Extract the (x, y) coordinate from the center of the cell holding the provided text.  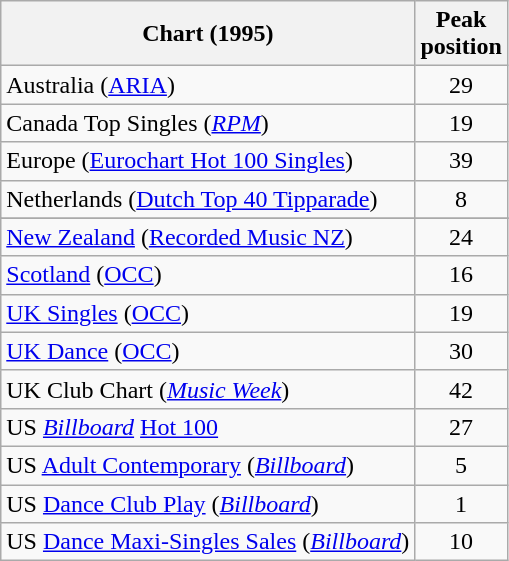
UK Club Chart (Music Week) (208, 389)
US Adult Contemporary (Billboard) (208, 465)
16 (461, 275)
US Dance Club Play (Billboard) (208, 503)
UK Dance (OCC) (208, 351)
5 (461, 465)
New Zealand (Recorded Music NZ) (208, 237)
Chart (1995) (208, 34)
27 (461, 427)
UK Singles (OCC) (208, 313)
Canada Top Singles (RPM) (208, 123)
Scotland (OCC) (208, 275)
Europe (Eurochart Hot 100 Singles) (208, 161)
US Dance Maxi-Singles Sales (Billboard) (208, 542)
8 (461, 199)
42 (461, 389)
1 (461, 503)
29 (461, 85)
Netherlands (Dutch Top 40 Tipparade) (208, 199)
Peakposition (461, 34)
10 (461, 542)
30 (461, 351)
24 (461, 237)
US Billboard Hot 100 (208, 427)
Australia (ARIA) (208, 85)
39 (461, 161)
